Extract the [X, Y] coordinate from the center of the cell holding the provided text.  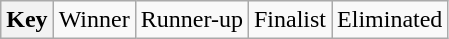
Runner-up [192, 20]
Key [27, 20]
Finalist [290, 20]
Winner [94, 20]
Eliminated [390, 20]
